Output the (x, y) coordinate of the center of the cell containing the given text.  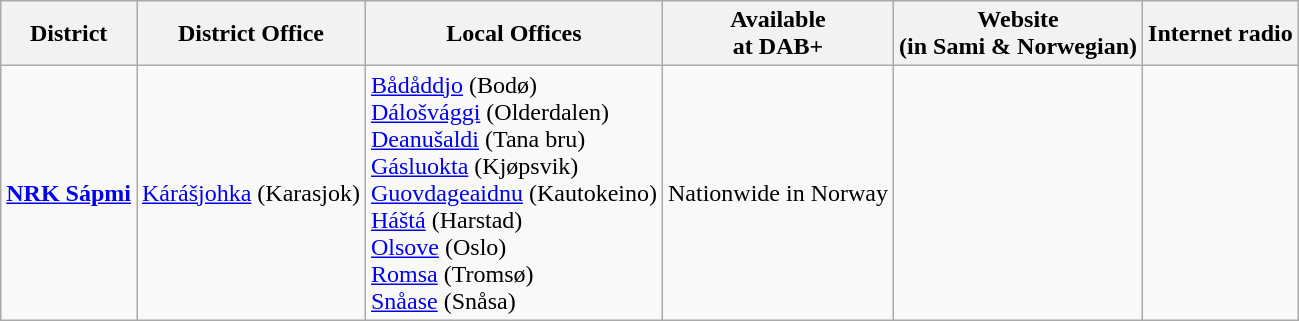
Website (in Sami & Norwegian) (1018, 34)
NRK Sápmi (69, 193)
Local Offices (514, 34)
District (69, 34)
Internet radio (1221, 34)
Nationwide in Norway (778, 193)
District Office (250, 34)
Kárášjohka (Karasjok) (250, 193)
Availableat DAB+ (778, 34)
